Capture the cell that displays the provided text and extract its [x, y] central coordinate. 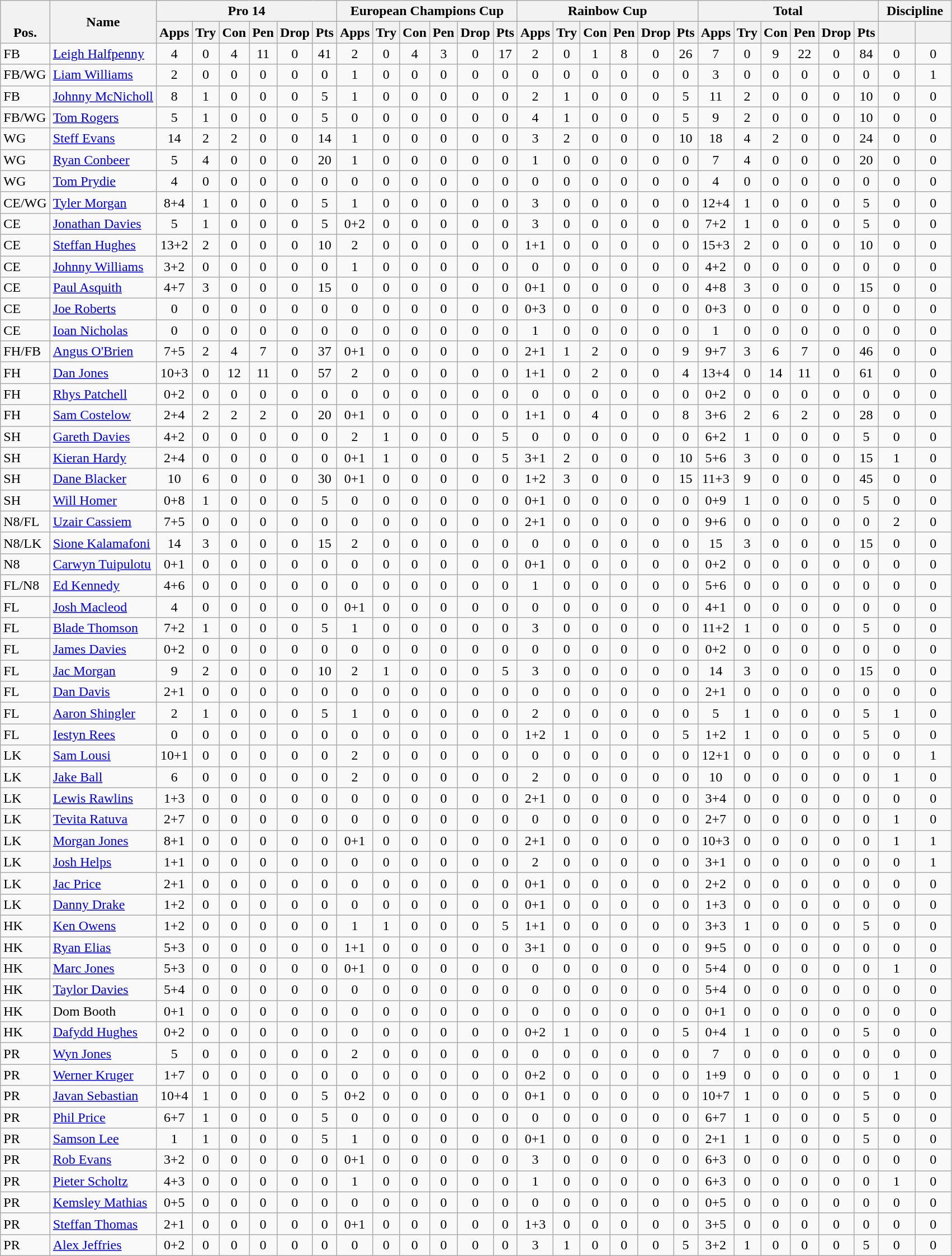
17 [505, 54]
0+8 [174, 500]
Jac Price [103, 883]
Werner Kruger [103, 1075]
4+8 [716, 288]
24 [866, 139]
9+5 [716, 947]
Danny Drake [103, 904]
Taylor Davies [103, 990]
9+6 [716, 522]
Discipline [915, 11]
Tom Rogers [103, 117]
Tyler Morgan [103, 202]
Ryan Elias [103, 947]
11+3 [716, 479]
N8 [25, 564]
Ken Owens [103, 926]
10+7 [716, 1096]
Pos. [25, 22]
Marc Jones [103, 969]
1+7 [174, 1075]
Pieter Scholtz [103, 1181]
13+2 [174, 245]
6+2 [716, 437]
46 [866, 352]
57 [324, 373]
Gareth Davies [103, 437]
Jac Morgan [103, 671]
3+3 [716, 926]
Iestyn Rees [103, 734]
37 [324, 352]
3+4 [716, 798]
9+7 [716, 352]
Alex Jeffries [103, 1245]
Javan Sebastian [103, 1096]
4+3 [174, 1181]
Josh Helps [103, 862]
45 [866, 479]
18 [716, 139]
European Champions Cup [427, 11]
James Davies [103, 650]
Steffan Thomas [103, 1224]
22 [804, 54]
Aaron Shingler [103, 713]
61 [866, 373]
FL/N8 [25, 585]
0+4 [716, 1032]
Jake Ball [103, 777]
8+4 [174, 202]
Dafydd Hughes [103, 1032]
1+9 [716, 1075]
Wyn Jones [103, 1054]
Ioan Nicholas [103, 330]
Uzair Cassiem [103, 522]
Sione Kalamafoni [103, 543]
Kemsley Mathias [103, 1202]
11+2 [716, 628]
Paul Asquith [103, 288]
8+1 [174, 841]
CE/WG [25, 202]
10+4 [174, 1096]
Steffan Hughes [103, 245]
12 [234, 373]
15+3 [716, 245]
Ryan Conbeer [103, 160]
26 [685, 54]
Pro 14 [247, 11]
Morgan Jones [103, 841]
3+5 [716, 1224]
Jonathan Davies [103, 224]
Blade Thomson [103, 628]
Rainbow Cup [607, 11]
41 [324, 54]
28 [866, 415]
Ed Kennedy [103, 585]
Phil Price [103, 1117]
4+6 [174, 585]
Steff Evans [103, 139]
Johnny McNicholl [103, 96]
Dan Jones [103, 373]
Tevita Ratuva [103, 819]
Dane Blacker [103, 479]
Dom Booth [103, 1011]
2+2 [716, 883]
N8/LK [25, 543]
4+7 [174, 288]
84 [866, 54]
Samson Lee [103, 1139]
Sam Costelow [103, 415]
FH/FB [25, 352]
Leigh Halfpenny [103, 54]
Will Homer [103, 500]
Sam Lousi [103, 756]
Josh Macleod [103, 606]
Joe Roberts [103, 309]
Tom Prydie [103, 181]
Kieran Hardy [103, 458]
Dan Davis [103, 692]
13+4 [716, 373]
10+1 [174, 756]
Name [103, 22]
Carwyn Tuipulotu [103, 564]
Liam Williams [103, 75]
12+4 [716, 202]
Johnny Williams [103, 267]
Rob Evans [103, 1160]
0+9 [716, 500]
Lewis Rawlins [103, 798]
Total [788, 11]
3+6 [716, 415]
4+1 [716, 606]
Rhys Patchell [103, 394]
30 [324, 479]
Angus O'Brien [103, 352]
12+1 [716, 756]
N8/FL [25, 522]
